Provide the (x, y) coordinate of the cell's center where the given text is located.  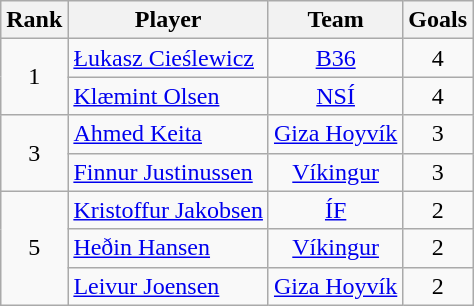
Ahmed Keita (168, 134)
Klæmint Olsen (168, 96)
Player (168, 20)
B36 (335, 58)
Kristoffur Jakobsen (168, 210)
ÍF (335, 210)
Łukasz Cieślewicz (168, 58)
5 (34, 248)
Finnur Justinussen (168, 172)
NSÍ (335, 96)
Goals (438, 20)
Heðin Hansen (168, 248)
1 (34, 77)
Team (335, 20)
Rank (34, 20)
Leivur Joensen (168, 286)
